Locate the cell with the specified text and output its (x, y) center coordinate. 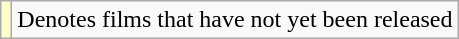
Denotes films that have not yet been released (235, 20)
